For the text-containing cell, return its midpoint in [x, y] coordinate format. 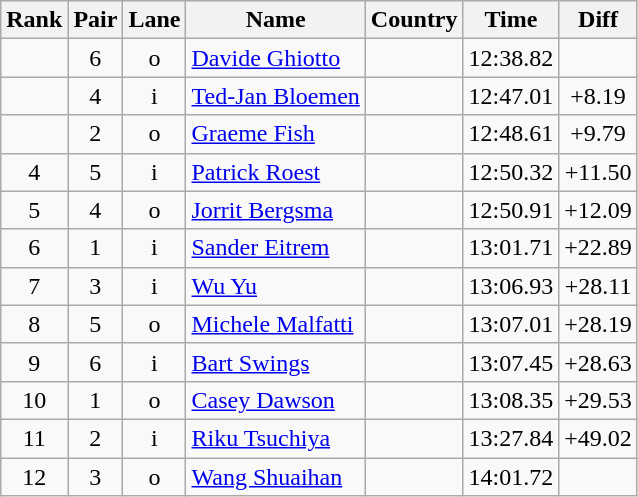
13:07.01 [511, 324]
+9.79 [598, 134]
Riku Tsuchiya [276, 438]
9 [34, 362]
Wu Yu [276, 286]
+28.11 [598, 286]
Lane [154, 20]
14:01.72 [511, 477]
13:27.84 [511, 438]
Pair [96, 20]
Bart Swings [276, 362]
+29.53 [598, 400]
13:08.35 [511, 400]
Casey Dawson [276, 400]
13:01.71 [511, 248]
11 [34, 438]
10 [34, 400]
Patrick Roest [276, 172]
Time [511, 20]
12 [34, 477]
Sander Eitrem [276, 248]
Country [414, 20]
12:48.61 [511, 134]
Wang Shuaihan [276, 477]
+11.50 [598, 172]
Diff [598, 20]
7 [34, 286]
12:50.32 [511, 172]
Name [276, 20]
+22.89 [598, 248]
+49.02 [598, 438]
Davide Ghiotto [276, 58]
+28.19 [598, 324]
12:38.82 [511, 58]
Graeme Fish [276, 134]
Rank [34, 20]
13:06.93 [511, 286]
Ted-Jan Bloemen [276, 96]
+28.63 [598, 362]
+8.19 [598, 96]
8 [34, 324]
+12.09 [598, 210]
Michele Malfatti [276, 324]
Jorrit Bergsma [276, 210]
12:50.91 [511, 210]
13:07.45 [511, 362]
12:47.01 [511, 96]
